Return the [x, y] coordinate for the center point of the cell that contains the specified text.  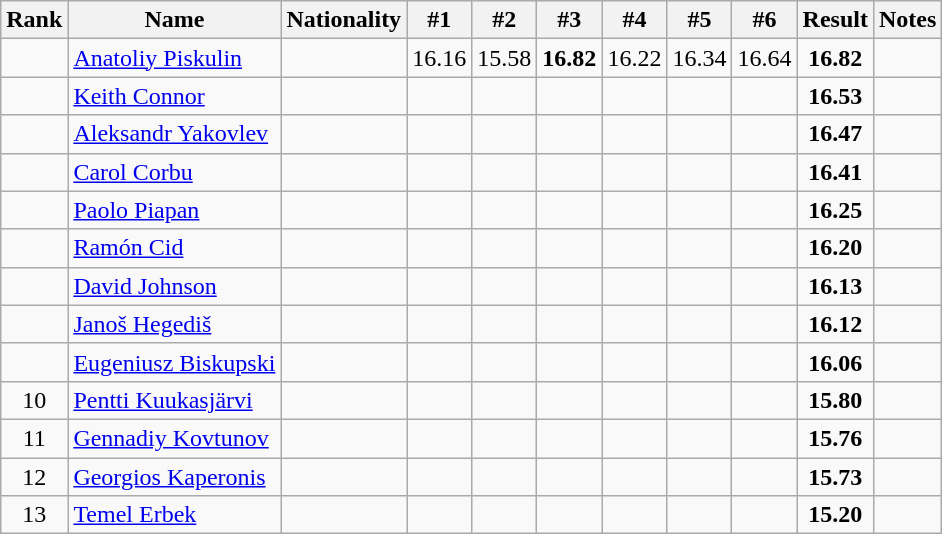
12 [34, 477]
Ramón Cid [174, 248]
#3 [570, 20]
Anatoliy Piskulin [174, 58]
16.41 [835, 172]
13 [34, 515]
Pentti Kuukasjärvi [174, 400]
15.58 [504, 58]
#4 [634, 20]
#6 [764, 20]
15.20 [835, 515]
#2 [504, 20]
Nationality [344, 20]
11 [34, 438]
16.12 [835, 324]
Georgios Kaperonis [174, 477]
Result [835, 20]
Name [174, 20]
15.80 [835, 400]
Rank [34, 20]
Keith Connor [174, 96]
Paolo Piapan [174, 210]
Eugeniusz Biskupski [174, 362]
16.25 [835, 210]
Carol Corbu [174, 172]
16.53 [835, 96]
Gennadiy Kovtunov [174, 438]
15.76 [835, 438]
16.47 [835, 134]
16.13 [835, 286]
16.64 [764, 58]
16.22 [634, 58]
Aleksandr Yakovlev [174, 134]
16.20 [835, 248]
16.34 [700, 58]
Janoš Hegediš [174, 324]
#5 [700, 20]
16.06 [835, 362]
Temel Erbek [174, 515]
David Johnson [174, 286]
15.73 [835, 477]
Notes [907, 20]
10 [34, 400]
#1 [440, 20]
16.16 [440, 58]
